Find where the given text appears and provide that cell's center as [X, Y] coordinate. 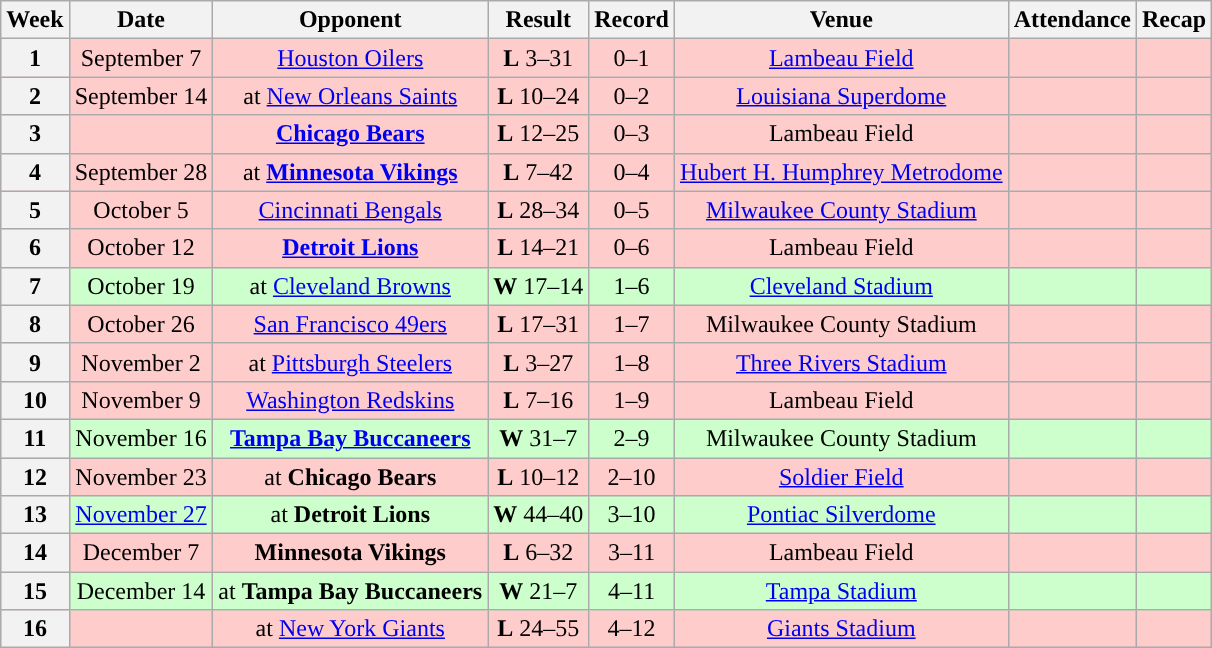
1–9 [632, 400]
0–6 [632, 248]
0–4 [632, 172]
Cleveland Stadium [841, 286]
0–3 [632, 134]
1–8 [632, 362]
10 [35, 400]
3–10 [632, 515]
6 [35, 248]
at New Orleans Saints [350, 96]
October 12 [141, 248]
Chicago Bears [350, 134]
Houston Oilers [350, 58]
Pontiac Silverdome [841, 515]
12 [35, 477]
Detroit Lions [350, 248]
Tampa Stadium [841, 591]
L 24–55 [538, 629]
1 [35, 58]
W 44–40 [538, 515]
October 19 [141, 286]
L 3–27 [538, 362]
at Chicago Bears [350, 477]
W 17–14 [538, 286]
Venue [841, 20]
15 [35, 591]
Cincinnati Bengals [350, 210]
December 14 [141, 591]
L 7–16 [538, 400]
2 [35, 96]
October 26 [141, 324]
1–6 [632, 286]
September 14 [141, 96]
2–10 [632, 477]
13 [35, 515]
W 31–7 [538, 438]
November 27 [141, 515]
at New York Giants [350, 629]
1–7 [632, 324]
November 9 [141, 400]
November 16 [141, 438]
L 12–25 [538, 134]
San Francisco 49ers [350, 324]
September 7 [141, 58]
October 5 [141, 210]
Hubert H. Humphrey Metrodome [841, 172]
at Detroit Lions [350, 515]
L 10–24 [538, 96]
3 [35, 134]
4–12 [632, 629]
November 23 [141, 477]
L 6–32 [538, 553]
L 14–21 [538, 248]
9 [35, 362]
7 [35, 286]
3–11 [632, 553]
at Minnesota Vikings [350, 172]
14 [35, 553]
Recap [1174, 20]
September 28 [141, 172]
0–5 [632, 210]
L 17–31 [538, 324]
L 28–34 [538, 210]
November 2 [141, 362]
11 [35, 438]
Minnesota Vikings [350, 553]
L 7–42 [538, 172]
Giants Stadium [841, 629]
W 21–7 [538, 591]
at Tampa Bay Buccaneers [350, 591]
0–2 [632, 96]
Soldier Field [841, 477]
4 [35, 172]
Tampa Bay Buccaneers [350, 438]
L 10–12 [538, 477]
Record [632, 20]
Attendance [1072, 20]
16 [35, 629]
at Cleveland Browns [350, 286]
L 3–31 [538, 58]
at Pittsburgh Steelers [350, 362]
0–1 [632, 58]
Opponent [350, 20]
8 [35, 324]
Washington Redskins [350, 400]
Week [35, 20]
Three Rivers Stadium [841, 362]
Date [141, 20]
5 [35, 210]
Louisiana Superdome [841, 96]
December 7 [141, 553]
Result [538, 20]
4–11 [632, 591]
2–9 [632, 438]
